Determine the (x, y) coordinate at the center of the cell enclosing the given text.  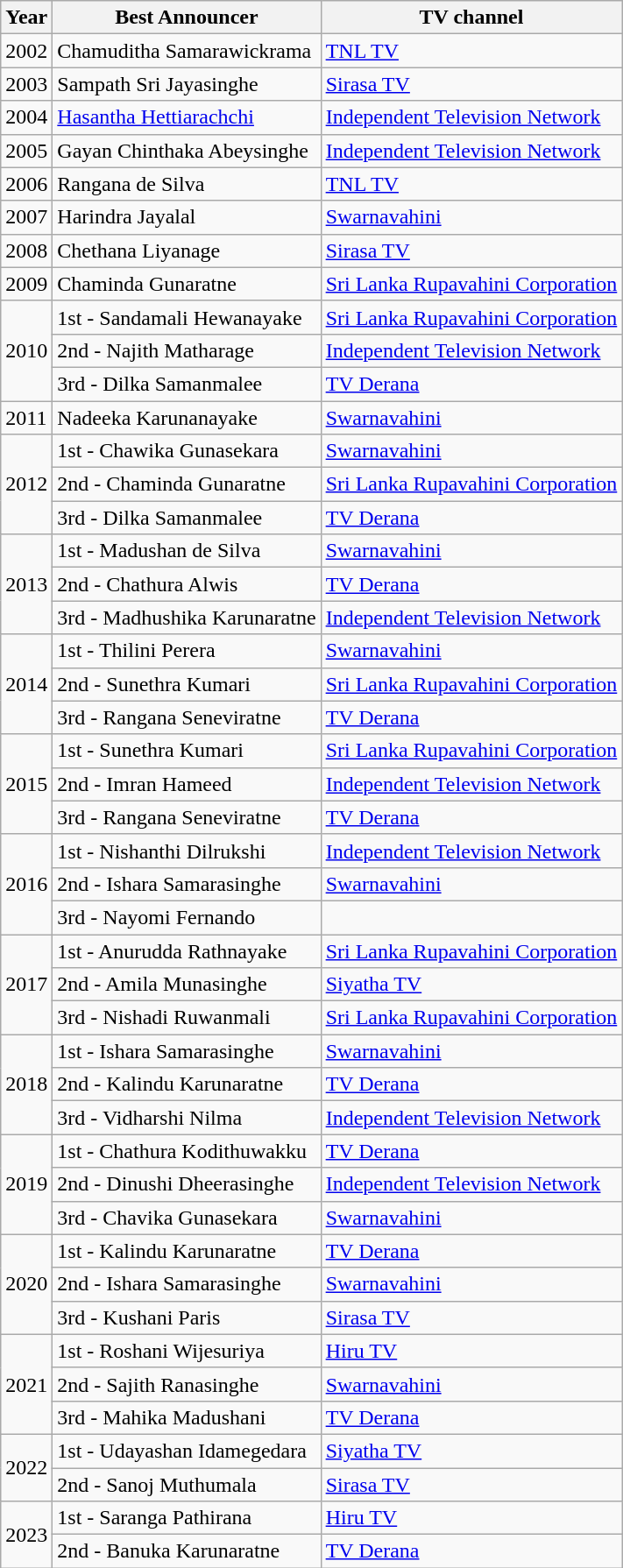
2019 (26, 1184)
2016 (26, 884)
Sampath Sri Jayasinghe (187, 84)
2010 (26, 350)
1st - Saranga Pathirana (187, 1518)
2018 (26, 1084)
1st - Sunethra Kumari (187, 751)
2011 (26, 418)
2014 (26, 684)
Hasantha Hettiarachchi (187, 117)
3rd - Kushani Paris (187, 1317)
3rd - Nayomi Fernando (187, 917)
1st - Nishanthi Dilrukshi (187, 851)
1st - Anurudda Rathnayake (187, 950)
2nd - Dinushi Dheerasinghe (187, 1184)
TV channel (471, 18)
2008 (26, 251)
2013 (26, 584)
2nd - Chaminda Gunaratne (187, 484)
Chamuditha Samarawickrama (187, 51)
Harindra Jayalal (187, 217)
2009 (26, 284)
Chethana Liyanage (187, 251)
2nd - Kalindu Karunaratne (187, 1084)
1st - Chathura Kodithuwakku (187, 1151)
2nd - Imran Hameed (187, 784)
3rd - Vidharshi Nilma (187, 1118)
2015 (26, 784)
2023 (26, 1535)
Nadeeka Karunanayake (187, 418)
1st - Madushan de Silva (187, 551)
2002 (26, 51)
Rangana de Silva (187, 184)
2022 (26, 1467)
3rd - Mahika Madushani (187, 1417)
2005 (26, 151)
1st - Kalindu Karunaratne (187, 1251)
2nd - Sunethra Kumari (187, 684)
2nd - Chathura Alwis (187, 584)
3rd - Madhushika Karunaratne (187, 618)
2nd - Sanoj Muthumala (187, 1485)
1st - Udayashan Idamegedara (187, 1451)
2nd - Sajith Ranasinghe (187, 1384)
3rd - Nishadi Ruwanmali (187, 1018)
3rd - Chavika Gunasekara (187, 1218)
1st - Chawika Gunasekara (187, 451)
2004 (26, 117)
2nd - Amila Munasinghe (187, 985)
2021 (26, 1384)
1st - Roshani Wijesuriya (187, 1351)
1st - Thilini Perera (187, 651)
2003 (26, 84)
2007 (26, 217)
2012 (26, 484)
Best Announcer (187, 18)
Year (26, 18)
2020 (26, 1284)
2006 (26, 184)
1st - Ishara Samarasinghe (187, 1051)
2017 (26, 984)
2nd - Najith Matharage (187, 350)
2nd - Banuka Karunaratne (187, 1551)
1st - Sandamali Hewanayake (187, 317)
Chaminda Gunaratne (187, 284)
Gayan Chinthaka Abeysinghe (187, 151)
